Find where the given text appears and provide that cell's center as (x, y) coordinate. 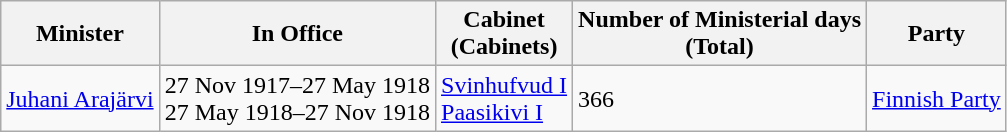
Party (937, 34)
Juhani Arajärvi (80, 98)
Minister (80, 34)
Number of Ministerial days (Total) (720, 34)
Svinhufvud IPaasikivi I (504, 98)
Cabinet(Cabinets) (504, 34)
In Office (297, 34)
Finnish Party (937, 98)
366 (720, 98)
27 Nov 1917–27 May 191827 May 1918–27 Nov 1918 (297, 98)
